Determine the [x, y] coordinate at the center of the cell enclosing the given text.  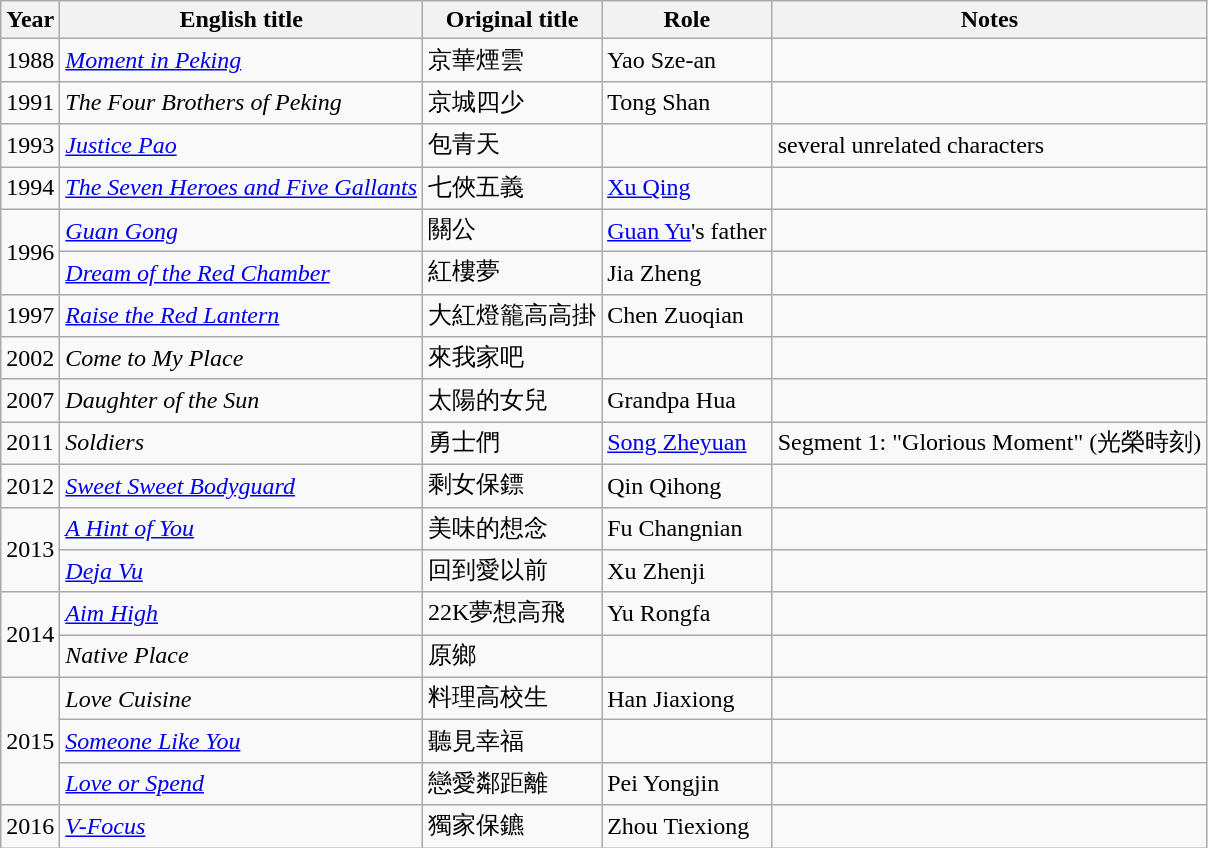
Han Jiaxiong [687, 698]
Native Place [242, 656]
Year [30, 20]
1991 [30, 102]
A Hint of You [242, 528]
Zhou Tiexiong [687, 826]
Love Cuisine [242, 698]
English title [242, 20]
原鄉 [512, 656]
紅樓夢 [512, 274]
Xu Zhenji [687, 572]
回到愛以前 [512, 572]
Come to My Place [242, 358]
聽見幸福 [512, 742]
several unrelated characters [990, 146]
Song Zheyuan [687, 444]
Original title [512, 20]
太陽的女兒 [512, 400]
戀愛鄰距離 [512, 784]
The Four Brothers of Peking [242, 102]
勇士們 [512, 444]
1988 [30, 60]
京城四少 [512, 102]
2012 [30, 486]
The Seven Heroes and Five Gallants [242, 188]
Daughter of the Sun [242, 400]
Love or Spend [242, 784]
Xu Qing [687, 188]
1996 [30, 252]
Justice Pao [242, 146]
2013 [30, 550]
剩女保鏢 [512, 486]
Aim High [242, 614]
Sweet Sweet Bodyguard [242, 486]
Yao Sze-an [687, 60]
Grandpa Hua [687, 400]
七俠五義 [512, 188]
1997 [30, 316]
Segment 1: "Glorious Moment" (光榮時刻) [990, 444]
2015 [30, 741]
1993 [30, 146]
V-Focus [242, 826]
2011 [30, 444]
Notes [990, 20]
Soldiers [242, 444]
Deja Vu [242, 572]
Someone Like You [242, 742]
2002 [30, 358]
Pei Yongjin [687, 784]
2014 [30, 634]
2016 [30, 826]
Guan Gong [242, 230]
料理高校生 [512, 698]
22K夢想高飛 [512, 614]
Qin Qihong [687, 486]
1994 [30, 188]
Guan Yu's father [687, 230]
2007 [30, 400]
包青天 [512, 146]
Moment in Peking [242, 60]
美味的想念 [512, 528]
來我家吧 [512, 358]
大紅燈籠高高掛 [512, 316]
Raise the Red Lantern [242, 316]
Chen Zuoqian [687, 316]
Tong Shan [687, 102]
Yu Rongfa [687, 614]
Dream of the Red Chamber [242, 274]
Jia Zheng [687, 274]
Role [687, 20]
京華煙雲 [512, 60]
Fu Changnian [687, 528]
關公 [512, 230]
獨家保鑣 [512, 826]
